Locate the cell with the specified text and output its (x, y) center coordinate. 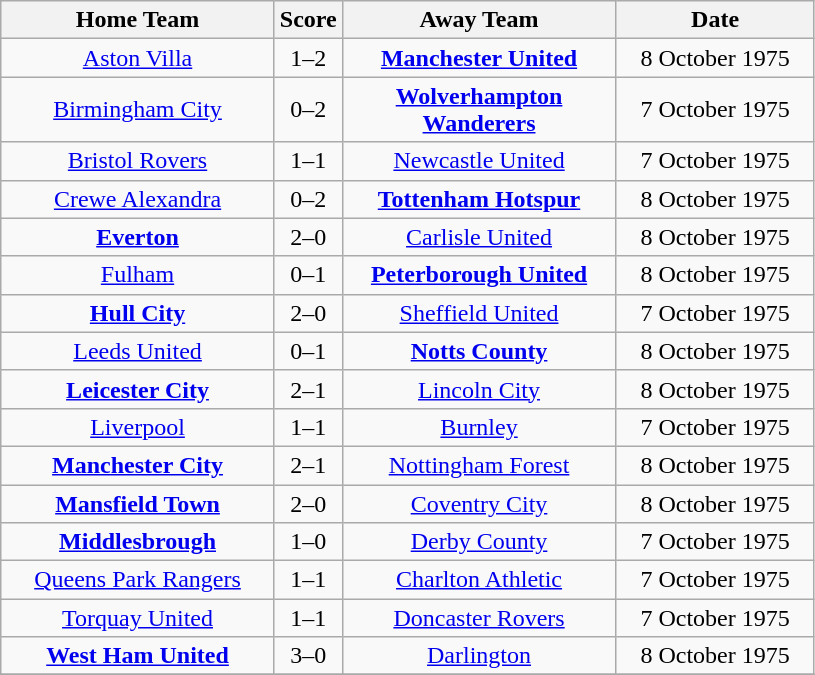
Derby County (479, 542)
Notts County (479, 351)
Charlton Athletic (479, 580)
Torquay United (138, 618)
Home Team (138, 20)
Lincoln City (479, 389)
Burnley (479, 427)
Bristol Rovers (138, 161)
Mansfield Town (138, 503)
Away Team (479, 20)
1–0 (308, 542)
Carlisle United (479, 237)
Date (716, 20)
Doncaster Rovers (479, 618)
Manchester United (479, 58)
Leeds United (138, 351)
Nottingham Forest (479, 465)
Leicester City (138, 389)
Everton (138, 237)
Darlington (479, 656)
Birmingham City (138, 110)
Fulham (138, 275)
Peterborough United (479, 275)
Aston Villa (138, 58)
Sheffield United (479, 313)
1–2 (308, 58)
Tottenham Hotspur (479, 199)
Coventry City (479, 503)
West Ham United (138, 656)
Liverpool (138, 427)
Hull City (138, 313)
Score (308, 20)
Newcastle United (479, 161)
Middlesbrough (138, 542)
Queens Park Rangers (138, 580)
Manchester City (138, 465)
3–0 (308, 656)
Wolverhampton Wanderers (479, 110)
Crewe Alexandra (138, 199)
